Output the (x, y) coordinate of the center of the cell containing the given text.  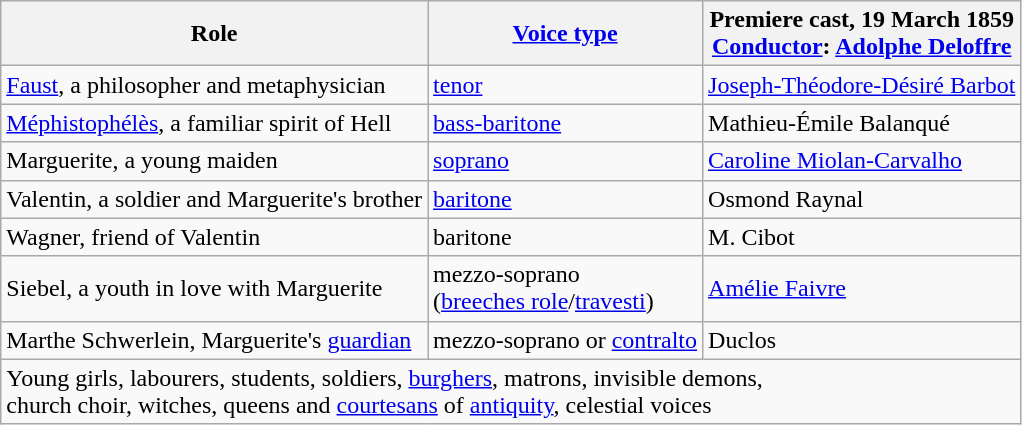
M. Cibot (862, 237)
mezzo-soprano(breeches role/travesti) (566, 288)
Wagner, friend of Valentin (214, 237)
Osmond Raynal (862, 199)
Marthe Schwerlein, Marguerite's guardian (214, 340)
Marguerite, a young maiden (214, 161)
Faust, a philosopher and metaphysician (214, 85)
tenor (566, 85)
Mathieu-Émile Balanqué (862, 123)
Voice type (566, 34)
Amélie Faivre (862, 288)
bass-baritone (566, 123)
Méphistophélès, a familiar spirit of Hell (214, 123)
Premiere cast, 19 March 1859Conductor: Adolphe Deloffre (862, 34)
Role (214, 34)
Duclos (862, 340)
soprano (566, 161)
Valentin, a soldier and Marguerite's brother (214, 199)
mezzo-soprano or contralto (566, 340)
Joseph-Théodore-Désiré Barbot (862, 85)
Caroline Miolan-Carvalho (862, 161)
Siebel, a youth in love with Marguerite (214, 288)
